Capture the cell that displays the provided text and extract its (X, Y) central coordinate. 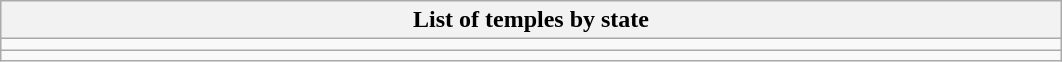
List of temples by state (530, 20)
